Extract the [X, Y] coordinate from the center of the cell holding the provided text.  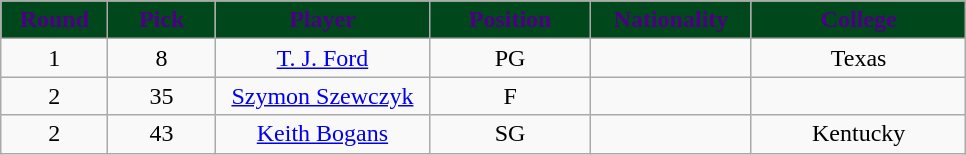
Nationality [672, 20]
Position [510, 20]
Player [322, 20]
43 [162, 134]
Szymon Szewczyk [322, 96]
PG [510, 58]
College [858, 20]
Kentucky [858, 134]
F [510, 96]
35 [162, 96]
1 [54, 58]
T. J. Ford [322, 58]
Keith Bogans [322, 134]
Texas [858, 58]
SG [510, 134]
8 [162, 58]
Round [54, 20]
Pick [162, 20]
